From the cell containing the given text, extract its center point as (x, y) coordinate. 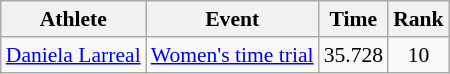
Rank (418, 19)
Event (232, 19)
Daniela Larreal (74, 55)
35.728 (354, 55)
10 (418, 55)
Women's time trial (232, 55)
Athlete (74, 19)
Time (354, 19)
